Scan for the cell matching the given text and deliver its [X, Y] coordinate at center. 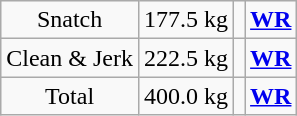
177.5 kg [186, 20]
Total [70, 96]
222.5 kg [186, 58]
400.0 kg [186, 96]
Clean & Jerk [70, 58]
Snatch [70, 20]
